Pinpoint the cell where the given text exists, returning its [X, Y] midpoint coordinate. 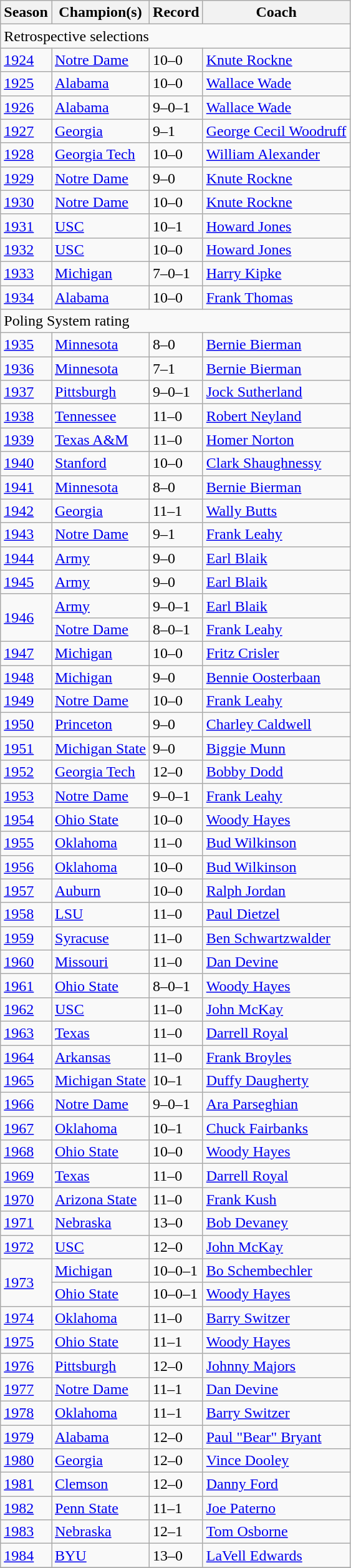
William Alexander [276, 155]
Clemson [100, 1484]
1955 [26, 843]
1978 [26, 1413]
1974 [26, 1318]
1983 [26, 1532]
Paul "Bear" Bryant [276, 1436]
1936 [26, 369]
Homer Norton [276, 440]
George Cecil Woodruff [276, 131]
1939 [26, 440]
12–1 [176, 1532]
1949 [26, 701]
1969 [26, 1176]
Vince Dooley [276, 1461]
LSU [100, 914]
Harry Kipke [276, 273]
1924 [26, 60]
Robert Neyland [276, 416]
BYU [100, 1556]
1967 [26, 1128]
1961 [26, 985]
Bennie Oosterbaan [276, 677]
Ara Parseghian [276, 1105]
Wally Butts [276, 511]
Chuck Fairbanks [276, 1128]
Bobby Dodd [276, 772]
1944 [26, 558]
1935 [26, 345]
Charley Caldwell [276, 725]
Auburn [100, 891]
1970 [26, 1199]
Frank Thomas [276, 298]
Bob Devaney [276, 1223]
Penn State [100, 1508]
Paul Dietzel [276, 914]
Duffy Daugherty [276, 1081]
1981 [26, 1484]
Arkansas [100, 1057]
Johnny Majors [276, 1365]
Biggie Munn [276, 748]
1927 [26, 131]
Texas A&M [100, 440]
1958 [26, 914]
1954 [26, 820]
Syracuse [100, 938]
1952 [26, 772]
1942 [26, 511]
1962 [26, 1009]
Missouri [100, 962]
1928 [26, 155]
Fritz Crisler [276, 653]
Tennessee [100, 416]
1979 [26, 1436]
1931 [26, 226]
1943 [26, 535]
Coach [276, 12]
7–0–1 [176, 273]
1941 [26, 487]
Joe Paterno [276, 1508]
Ralph Jordan [276, 891]
1932 [26, 249]
1940 [26, 463]
Clark Shaughnessy [276, 463]
1960 [26, 962]
Record [176, 12]
1984 [26, 1556]
1973 [26, 1282]
1959 [26, 938]
Frank Broyles [276, 1057]
1977 [26, 1389]
1966 [26, 1105]
1946 [26, 617]
1937 [26, 392]
1956 [26, 867]
1948 [26, 677]
1953 [26, 796]
7–1 [176, 369]
Champion(s) [100, 12]
1929 [26, 178]
Jock Sutherland [276, 392]
1926 [26, 107]
1968 [26, 1152]
1925 [26, 84]
1934 [26, 298]
Stanford [100, 463]
1951 [26, 748]
1982 [26, 1508]
Princeton [100, 725]
LaVell Edwards [276, 1556]
Poling System rating [175, 321]
1950 [26, 725]
Season [26, 12]
1957 [26, 891]
1963 [26, 1033]
1975 [26, 1342]
1972 [26, 1247]
1980 [26, 1461]
1976 [26, 1365]
Ben Schwartzwalder [276, 938]
1947 [26, 653]
1964 [26, 1057]
Arizona State [100, 1199]
1938 [26, 416]
Danny Ford [276, 1484]
1965 [26, 1081]
Tom Osborne [276, 1532]
1933 [26, 273]
Frank Kush [276, 1199]
1971 [26, 1223]
Retrospective selections [175, 36]
1930 [26, 202]
Bo Schembechler [276, 1270]
1945 [26, 582]
